Return (x, y) of the center of cell containing provided text 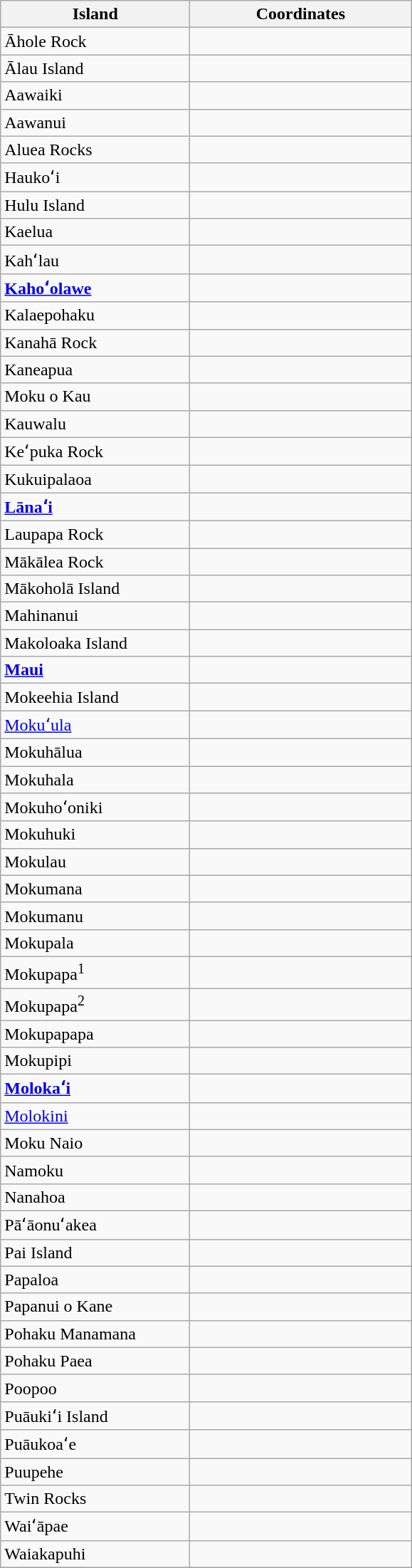
Pohaku Paea (95, 1361)
Hulu Island (95, 205)
Kaneapua (95, 370)
Kaelua (95, 232)
Mokupipi (95, 1061)
Mākoholā Island (95, 589)
Nanahoa (95, 1197)
Kalaepohaku (95, 315)
Kukuipalaoa (95, 479)
Aawaiki (95, 95)
Poopoo (95, 1388)
Ālau Island (95, 68)
Makoloaka Island (95, 643)
Puāukiʻi Island (95, 1416)
Mokeehia Island (95, 697)
Twin Rocks (95, 1499)
Haukoʻi (95, 177)
Papaloa (95, 1280)
Aawanui (95, 122)
Aluea Rocks (95, 150)
Āhole Rock (95, 41)
Mākālea Rock (95, 562)
Mokuhoʻoniki (95, 807)
Lānaʻi (95, 507)
Pohaku Manamana (95, 1334)
Kahoʻolawe (95, 288)
Mokumanu (95, 916)
Papanui o Kane (95, 1307)
Maui (95, 670)
Laupapa Rock (95, 534)
Puāukoaʻe (95, 1444)
Namoku (95, 1170)
Waiakapuhi (95, 1554)
Mokulau (95, 862)
Mokuhuki (95, 835)
Pai Island (95, 1253)
Mahinanui (95, 616)
Moku o Kau (95, 397)
Molokini (95, 1116)
Island (95, 14)
Mokupala (95, 943)
Molokaʻi (95, 1089)
Mokuʻula (95, 725)
Mokumana (95, 889)
Mokuhālua (95, 752)
Coordinates (300, 14)
Mokupapapa (95, 1034)
Kahʻlau (95, 260)
Pāʻāonuʻakea (95, 1225)
Mokupapa1 (95, 973)
Kanahā Rock (95, 343)
Waiʻāpae (95, 1527)
Puupehe (95, 1472)
Kauwalu (95, 424)
Mokuhala (95, 780)
Mokupapa2 (95, 1004)
Moku Naio (95, 1143)
Keʻpuka Rock (95, 451)
